Scan for the cell matching the given text and deliver its (X, Y) coordinate at center. 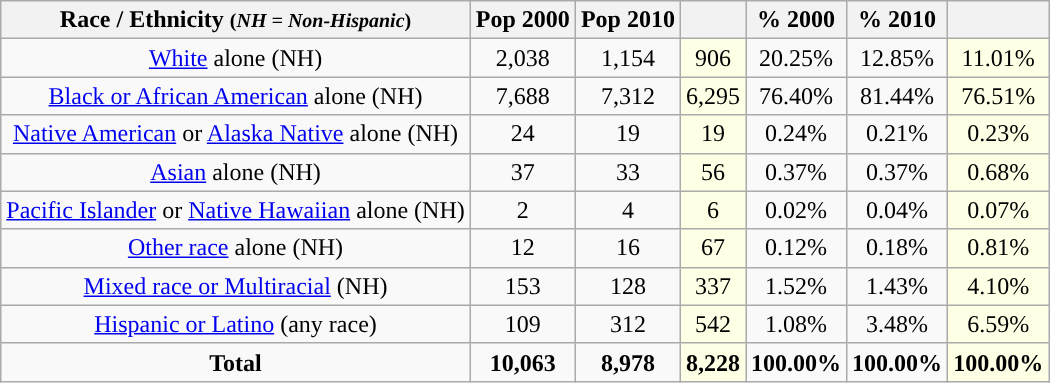
0.68% (998, 172)
0.24% (796, 134)
Hispanic or Latino (any race) (236, 324)
312 (628, 324)
4 (628, 210)
337 (712, 286)
33 (628, 172)
906 (712, 58)
7,688 (522, 96)
24 (522, 134)
81.44% (898, 96)
11.01% (998, 58)
% 2000 (796, 20)
Pop 2000 (522, 20)
8,978 (628, 362)
0.23% (998, 134)
2 (522, 210)
12 (522, 248)
Native American or Alaska Native alone (NH) (236, 134)
37 (522, 172)
20.25% (796, 58)
6 (712, 210)
0.07% (998, 210)
White alone (NH) (236, 58)
4.10% (998, 286)
1.08% (796, 324)
% 2010 (898, 20)
Race / Ethnicity (NH = Non-Hispanic) (236, 20)
3.48% (898, 324)
1,154 (628, 58)
109 (522, 324)
12.85% (898, 58)
0.02% (796, 210)
6,295 (712, 96)
16 (628, 248)
0.21% (898, 134)
Total (236, 362)
1.52% (796, 286)
0.81% (998, 248)
0.04% (898, 210)
Black or African American alone (NH) (236, 96)
8,228 (712, 362)
Other race alone (NH) (236, 248)
0.18% (898, 248)
128 (628, 286)
10,063 (522, 362)
542 (712, 324)
Pacific Islander or Native Hawaiian alone (NH) (236, 210)
7,312 (628, 96)
Mixed race or Multiracial (NH) (236, 286)
76.40% (796, 96)
0.12% (796, 248)
1.43% (898, 286)
Asian alone (NH) (236, 172)
6.59% (998, 324)
153 (522, 286)
Pop 2010 (628, 20)
76.51% (998, 96)
56 (712, 172)
67 (712, 248)
2,038 (522, 58)
